Locate the cell with the specified text and output its [X, Y] center coordinate. 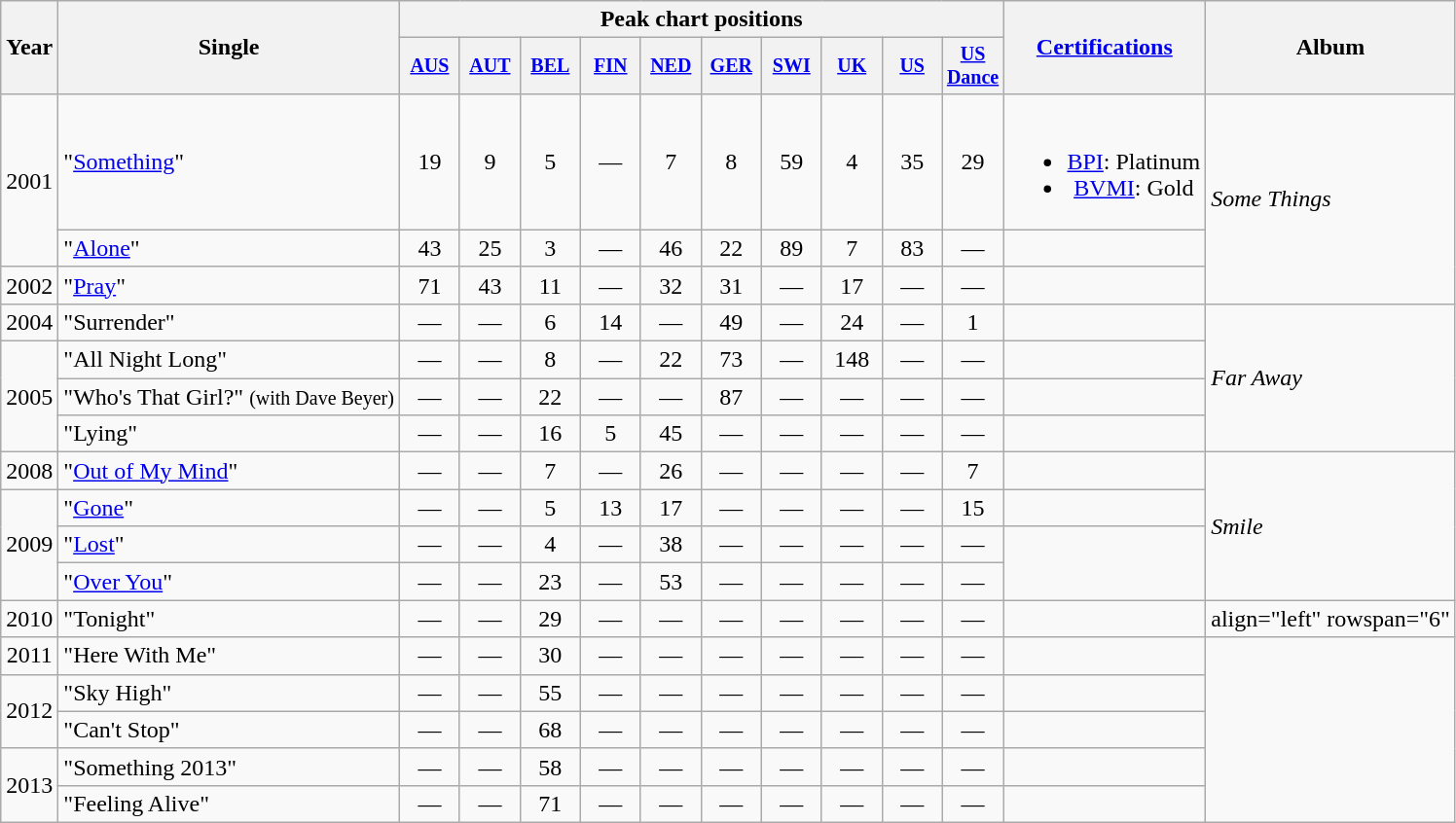
Smile [1331, 526]
"Alone" [230, 248]
2009 [29, 545]
"Over You" [230, 582]
GER [731, 66]
9 [490, 161]
"Out of My Mind" [230, 471]
2013 [29, 785]
2002 [29, 285]
US [912, 66]
2012 [29, 711]
89 [791, 248]
"Something 2013" [230, 767]
26 [671, 471]
30 [550, 656]
"Lost" [230, 545]
BPI: PlatinumBVMI: Gold [1105, 161]
25 [490, 248]
58 [550, 767]
2010 [29, 619]
NED [671, 66]
UK [852, 66]
16 [550, 434]
19 [429, 161]
83 [912, 248]
1 [973, 322]
68 [550, 730]
Far Away [1331, 377]
Single [230, 48]
Album [1331, 48]
Year [29, 48]
Peak chart positions [701, 19]
15 [973, 508]
53 [671, 582]
49 [731, 322]
87 [731, 397]
46 [671, 248]
31 [731, 285]
2001 [29, 180]
SWI [791, 66]
FIN [610, 66]
11 [550, 285]
55 [550, 693]
23 [550, 582]
"Feeling Alive" [230, 804]
45 [671, 434]
3 [550, 248]
"All Night Long" [230, 360]
"Who's That Girl?" (with Dave Beyer) [230, 397]
2005 [29, 397]
2008 [29, 471]
2011 [29, 656]
align="left" rowspan="6" [1331, 619]
"Pray" [230, 285]
"Gone" [230, 508]
"Surrender" [230, 322]
"Something" [230, 161]
13 [610, 508]
35 [912, 161]
59 [791, 161]
2004 [29, 322]
73 [731, 360]
US Dance [973, 66]
148 [852, 360]
32 [671, 285]
14 [610, 322]
BEL [550, 66]
"Lying" [230, 434]
AUT [490, 66]
6 [550, 322]
"Tonight" [230, 619]
AUS [429, 66]
38 [671, 545]
Certifications [1105, 48]
24 [852, 322]
"Can't Stop" [230, 730]
Some Things [1331, 198]
"Sky High" [230, 693]
"Here With Me" [230, 656]
